From the cell containing the given text, extract its center point as (X, Y) coordinate. 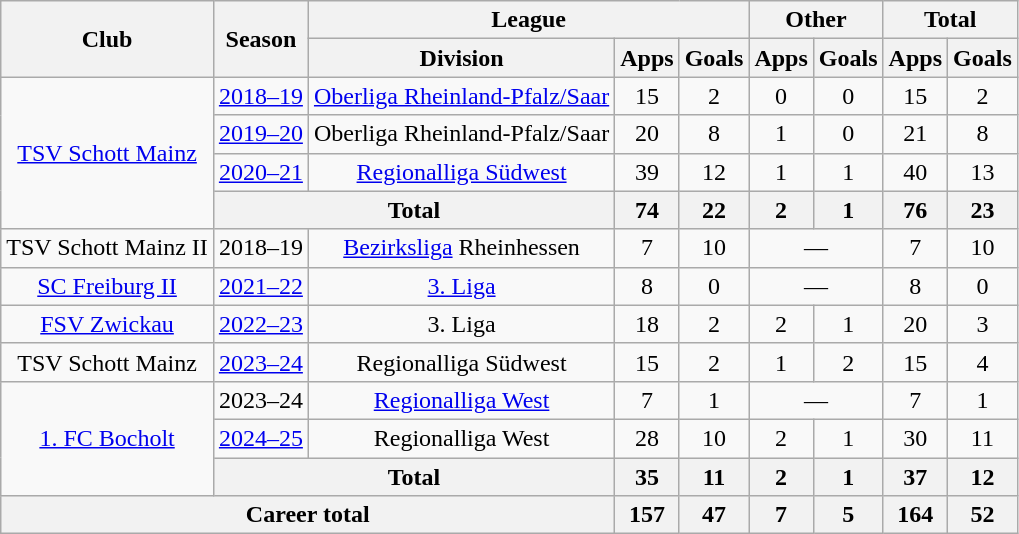
37 (915, 477)
2022–23 (260, 324)
Season (260, 39)
5 (848, 515)
28 (647, 438)
Other (816, 20)
2020–21 (260, 172)
4 (983, 362)
Division (461, 58)
164 (915, 515)
2021–22 (260, 286)
3 (983, 324)
18 (647, 324)
47 (714, 515)
Career total (308, 515)
Club (108, 39)
TSV Schott Mainz II (108, 248)
League (528, 20)
52 (983, 515)
74 (647, 210)
Bezirksliga Rheinhessen (461, 248)
35 (647, 477)
23 (983, 210)
13 (983, 172)
1. FC Bocholt (108, 438)
SC Freiburg II (108, 286)
FSV Zwickau (108, 324)
157 (647, 515)
21 (915, 134)
22 (714, 210)
2024–25 (260, 438)
30 (915, 438)
40 (915, 172)
76 (915, 210)
2019–20 (260, 134)
39 (647, 172)
